Provide the [X, Y] coordinate of the cell's center where the given text is located.  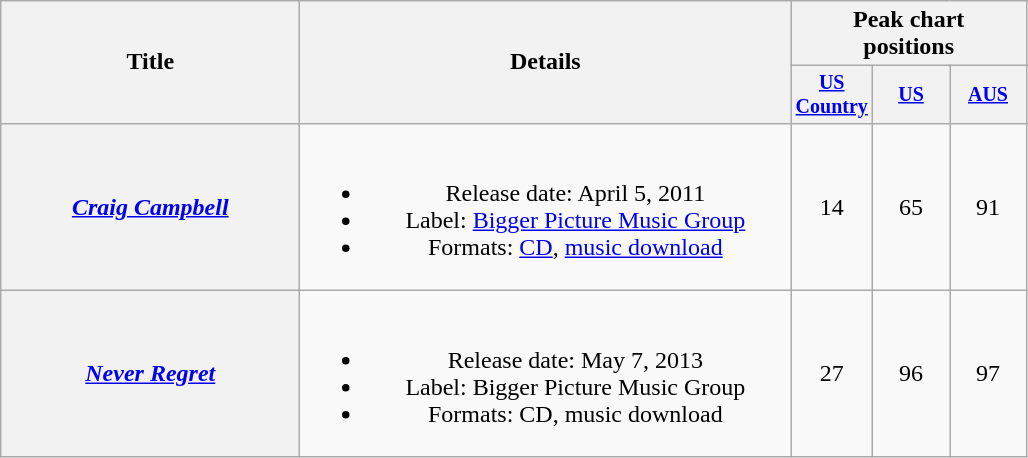
Release date: May 7, 2013Label: Bigger Picture Music GroupFormats: CD, music download [546, 374]
US Country [832, 94]
97 [988, 374]
AUS [988, 94]
14 [832, 206]
27 [832, 374]
Title [150, 62]
Details [546, 62]
US [912, 94]
Craig Campbell [150, 206]
65 [912, 206]
91 [988, 206]
Release date: April 5, 2011Label: Bigger Picture Music GroupFormats: CD, music download [546, 206]
Never Regret [150, 374]
Peak chartpositions [909, 34]
96 [912, 374]
